Output the (X, Y) coordinate of the center of the cell containing the given text.  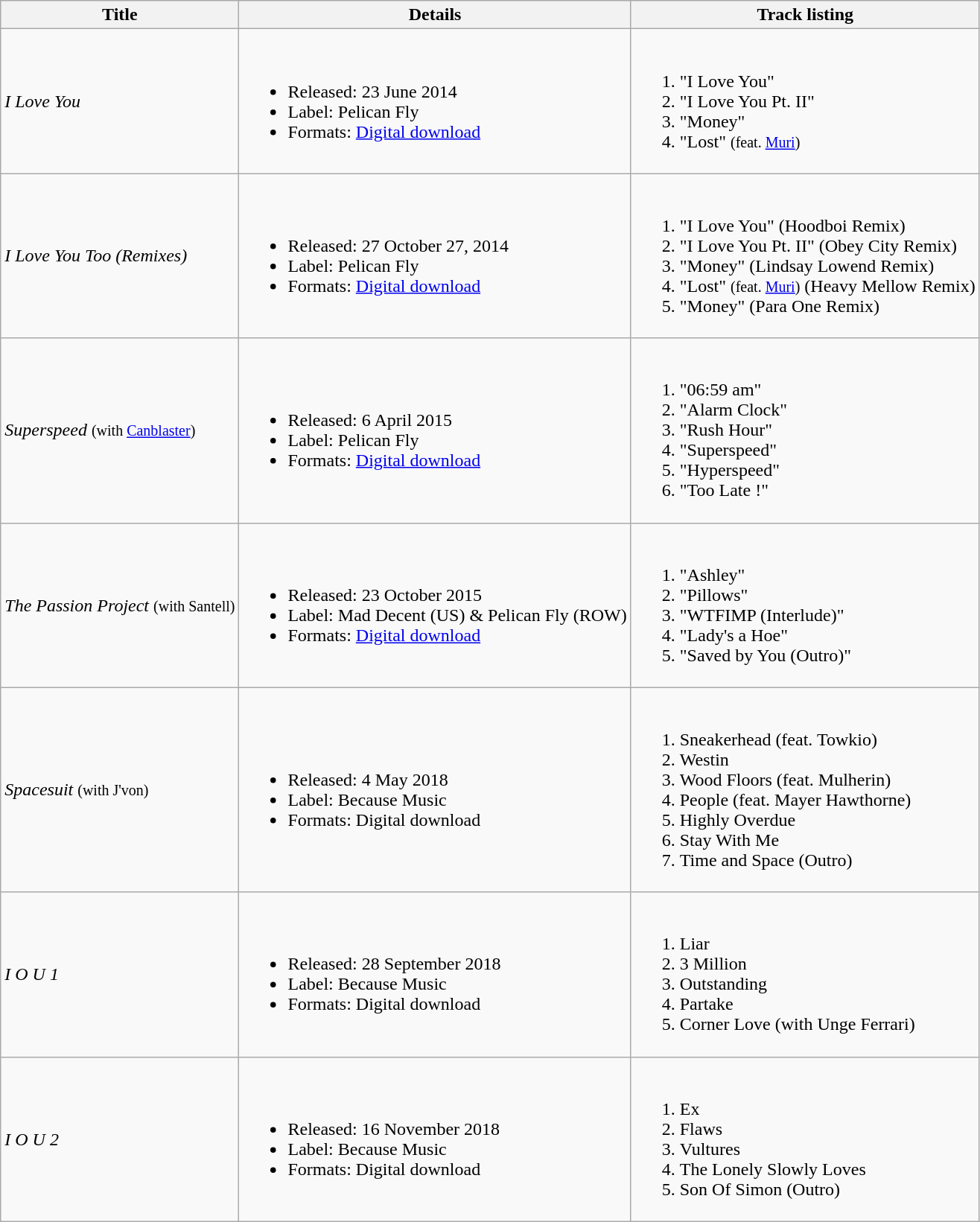
Track listing (805, 15)
Released: 28 September 2018Label: Because MusicFormats: Digital download (435, 974)
Released: 27 October 27, 2014Label: Pelican FlyFormats: Digital download (435, 256)
Sneakerhead (feat. Towkio)WestinWood Floors (feat. Mulherin)People (feat. Mayer Hawthorne)Highly OverdueStay With MeTime and Space (Outro) (805, 789)
Released: 16 November 2018Label: Because MusicFormats: Digital download (435, 1139)
ExFlawsVulturesThe Lonely Slowly LovesSon Of Simon (Outro) (805, 1139)
Liar3 MillionOutstandingPartakeCorner Love (with Unge Ferrari) (805, 974)
Title (120, 15)
Superspeed (with Canblaster) (120, 430)
I O U 1 (120, 974)
Spacesuit (with J'von) (120, 789)
Released: 23 October 2015Label: Mad Decent (US) & Pelican Fly (ROW)Formats: Digital download (435, 605)
Released: 4 May 2018Label: Because MusicFormats: Digital download (435, 789)
"I Love You""I Love You Pt. II""Money""Lost" (feat. Muri) (805, 101)
Details (435, 15)
"06:59 am""Alarm Clock""Rush Hour""Superspeed""Hyperspeed""Too Late !" (805, 430)
"Ashley""Pillows""WTFIMP (Interlude)""Lady's a Hoe""Saved by You (Outro)" (805, 605)
I Love You Too (Remixes) (120, 256)
I Love You (120, 101)
Released: 23 June 2014Label: Pelican FlyFormats: Digital download (435, 101)
Released: 6 April 2015Label: Pelican FlyFormats: Digital download (435, 430)
The Passion Project (with Santell) (120, 605)
I O U 2 (120, 1139)
